Determine the [x, y] coordinate at the center of the cell enclosing the given text.  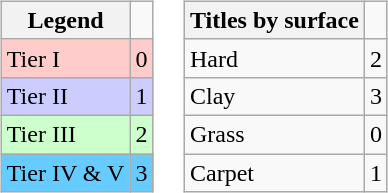
Tier II [66, 96]
Tier I [66, 58]
Carpet [274, 173]
Legend [66, 20]
Hard [274, 58]
Tier III [66, 134]
Tier IV & V [66, 173]
Grass [274, 134]
Clay [274, 96]
Titles by surface [274, 20]
